Provide the [X, Y] coordinate of the cell's center where the given text is located.  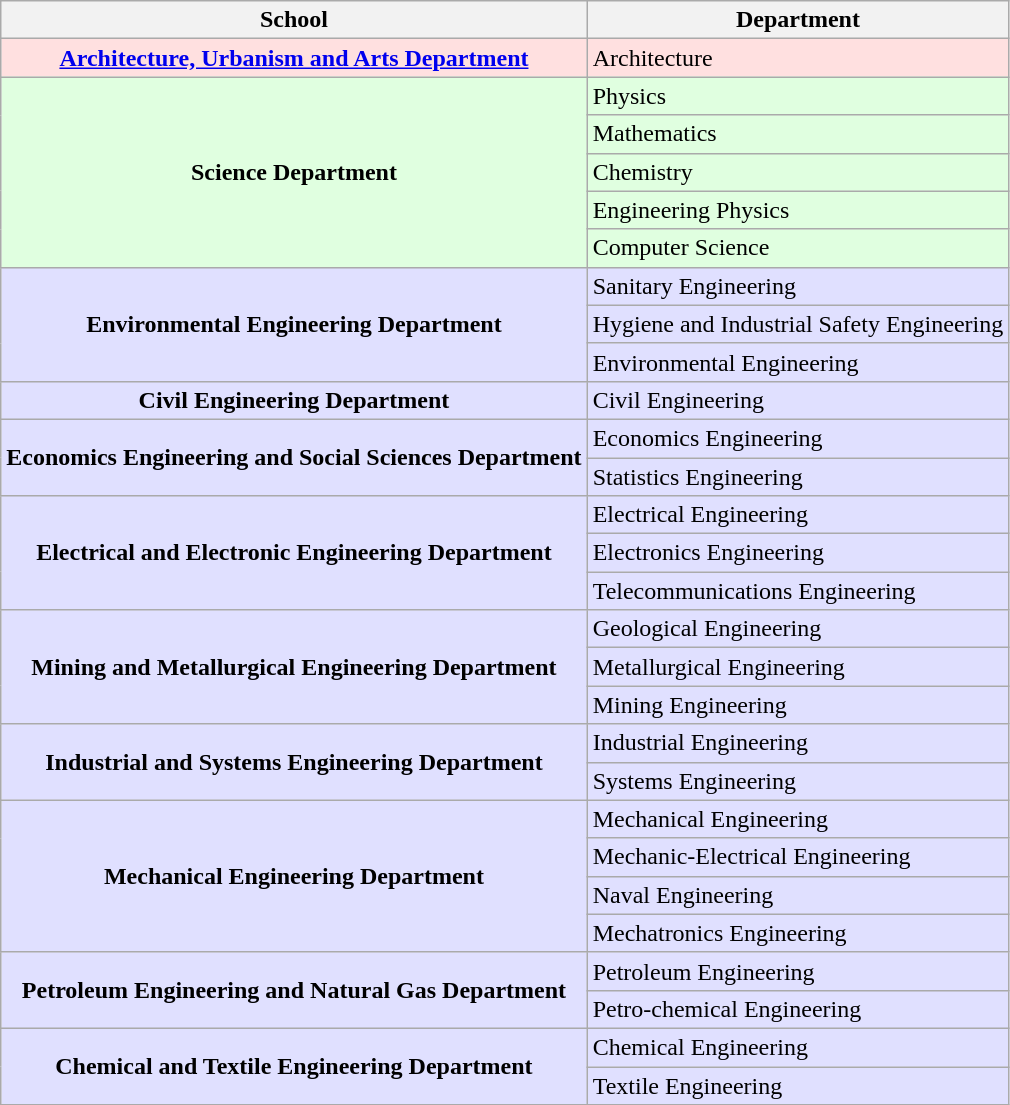
Geological Engineering [798, 629]
Economics Engineering [798, 438]
Systems Engineering [798, 781]
Chemistry [798, 172]
Mining Engineering [798, 705]
Environmental Engineering Department [294, 324]
Physics [798, 96]
Sanitary Engineering [798, 286]
Industrial and Systems Engineering Department [294, 762]
Mathematics [798, 134]
Civil Engineering Department [294, 400]
Telecommunications Engineering [798, 591]
Architecture, Urbanism and Arts Department [294, 58]
Petroleum Engineering [798, 971]
Mechanical Engineering [798, 819]
Metallurgical Engineering [798, 667]
Electronics Engineering [798, 553]
Hygiene and Industrial Safety Engineering [798, 324]
Computer Science [798, 248]
School [294, 20]
Electrical Engineering [798, 515]
Architecture [798, 58]
Science Department [294, 172]
Electrical and Electronic Engineering Department [294, 553]
Mechanic-Electrical Engineering [798, 857]
Mining and Metallurgical Engineering Department [294, 667]
Engineering Physics [798, 210]
Mechanical Engineering Department [294, 876]
Economics Engineering and Social Sciences Department [294, 457]
Civil Engineering [798, 400]
Mechatronics Engineering [798, 933]
Chemical and Textile Engineering Department [294, 1066]
Statistics Engineering [798, 477]
Petro-chemical Engineering [798, 1009]
Chemical Engineering [798, 1047]
Department [798, 20]
Petroleum Engineering and Natural Gas Department [294, 990]
Environmental Engineering [798, 362]
Textile Engineering [798, 1085]
Industrial Engineering [798, 743]
Naval Engineering [798, 895]
